From the cell containing the given text, extract its center point as (X, Y) coordinate. 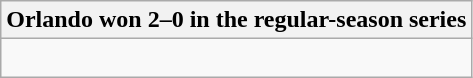
Orlando won 2–0 in the regular-season series (236, 20)
